From the cell containing the given text, extract its center point as [x, y] coordinate. 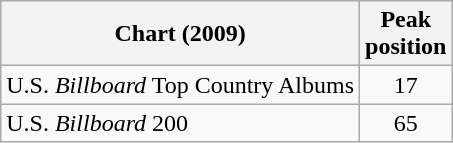
65 [406, 123]
Chart (2009) [180, 34]
U.S. Billboard 200 [180, 123]
U.S. Billboard Top Country Albums [180, 85]
Peakposition [406, 34]
17 [406, 85]
